Scan for the cell matching the given text and deliver its (x, y) coordinate at center. 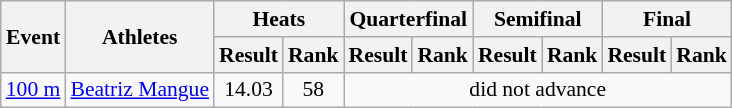
Semifinal (538, 19)
Athletes (140, 36)
Quarterfinal (408, 19)
Final (666, 19)
14.03 (248, 90)
100 m (34, 90)
Event (34, 36)
did not advance (538, 90)
Beatriz Mangue (140, 90)
58 (314, 90)
Heats (278, 19)
